Extract the [x, y] coordinate from the center of the cell holding the provided text.  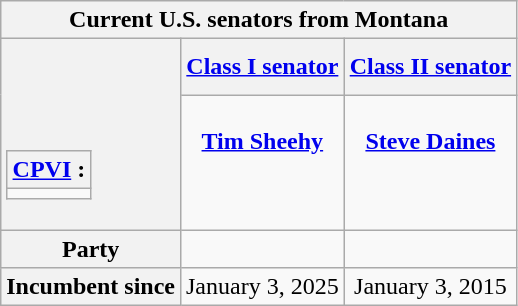
Party [91, 249]
Incumbent since [91, 287]
Tim Sheehy [262, 162]
January 3, 2015 [430, 287]
Current U.S. senators from Montana [259, 20]
Class II senator [430, 67]
January 3, 2025 [262, 287]
Class I senator [262, 67]
Steve Daines [430, 162]
